For the text-containing cell, return its midpoint in [x, y] coordinate format. 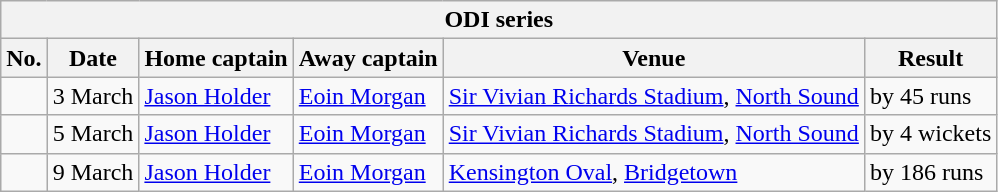
Home captain [216, 58]
by 186 runs [930, 172]
by 4 wickets [930, 134]
Date [93, 58]
9 March [93, 172]
3 March [93, 96]
No. [24, 58]
Away captain [368, 58]
by 45 runs [930, 96]
5 March [93, 134]
Result [930, 58]
Kensington Oval, Bridgetown [654, 172]
ODI series [499, 20]
Venue [654, 58]
